Output the (x, y) coordinate of the center of the cell containing the given text.  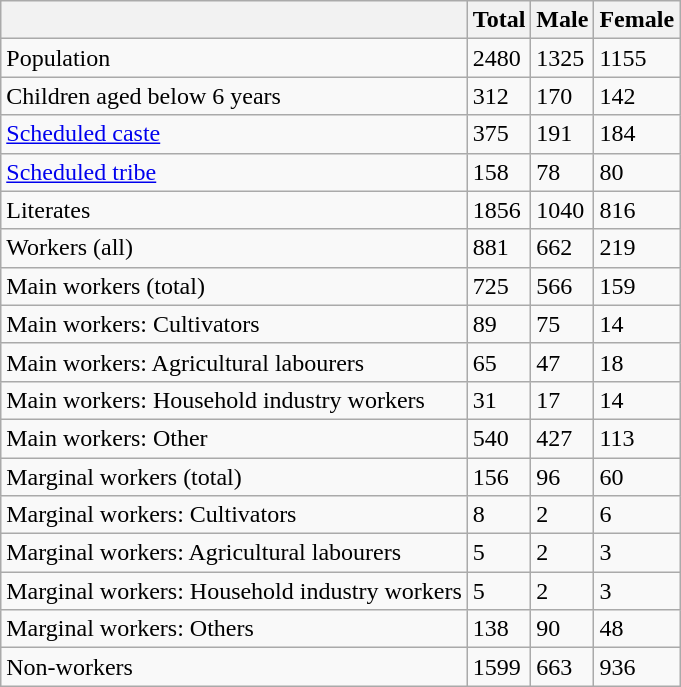
540 (499, 438)
Marginal workers: Cultivators (234, 515)
Non-workers (234, 667)
48 (637, 629)
312 (499, 96)
Main workers: Agricultural labourers (234, 362)
936 (637, 667)
142 (637, 96)
Marginal workers: Household industry workers (234, 591)
Total (499, 20)
159 (637, 286)
17 (562, 400)
96 (562, 477)
170 (562, 96)
219 (637, 248)
2480 (499, 58)
6 (637, 515)
78 (562, 172)
65 (499, 362)
1155 (637, 58)
18 (637, 362)
113 (637, 438)
47 (562, 362)
191 (562, 134)
80 (637, 172)
156 (499, 477)
Scheduled caste (234, 134)
31 (499, 400)
881 (499, 248)
Main workers: Other (234, 438)
Main workers: Household industry workers (234, 400)
Children aged below 6 years (234, 96)
158 (499, 172)
89 (499, 324)
375 (499, 134)
Main workers (total) (234, 286)
Marginal workers: Agricultural labourers (234, 553)
Main workers: Cultivators (234, 324)
Female (637, 20)
663 (562, 667)
816 (637, 210)
60 (637, 477)
Scheduled tribe (234, 172)
Marginal workers (total) (234, 477)
1599 (499, 667)
427 (562, 438)
Workers (all) (234, 248)
662 (562, 248)
75 (562, 324)
Population (234, 58)
8 (499, 515)
1325 (562, 58)
566 (562, 286)
184 (637, 134)
1856 (499, 210)
138 (499, 629)
90 (562, 629)
725 (499, 286)
1040 (562, 210)
Literates (234, 210)
Marginal workers: Others (234, 629)
Male (562, 20)
